Determine the [x, y] coordinate at the center of the cell enclosing the given text.  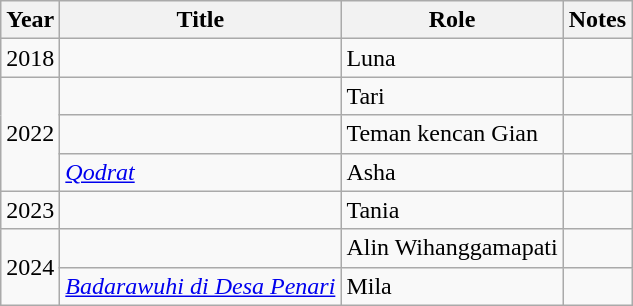
2022 [30, 134]
Teman kencan Gian [452, 134]
2023 [30, 210]
Title [200, 20]
2018 [30, 58]
Asha [452, 172]
Luna [452, 58]
Role [452, 20]
Badarawuhi di Desa Penari [200, 286]
Alin Wihanggamapati [452, 248]
2024 [30, 267]
Year [30, 20]
Mila [452, 286]
Tari [452, 96]
Tania [452, 210]
Notes [597, 20]
Qodrat [200, 172]
